Return [x, y] of the center of cell containing provided text 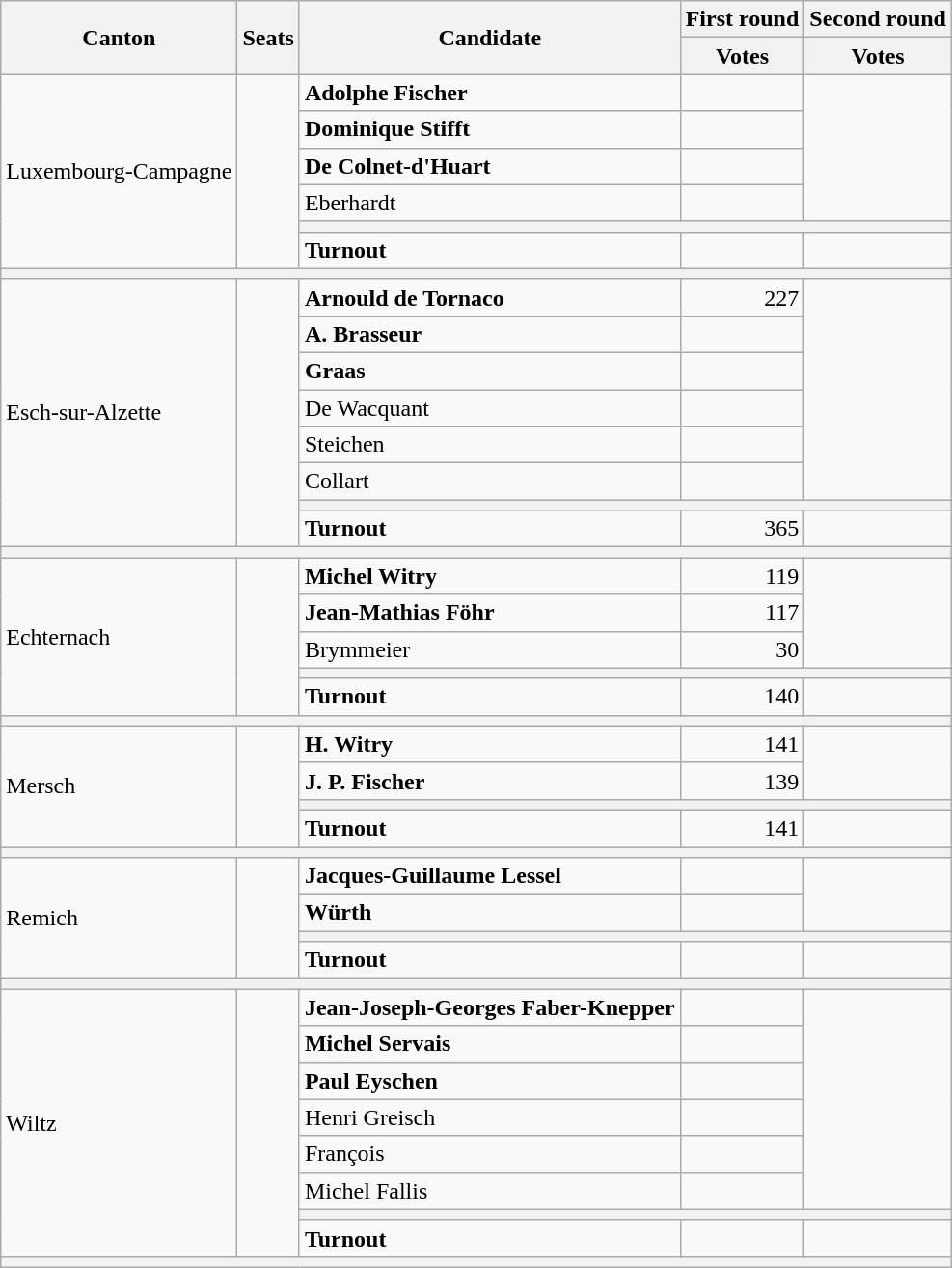
Collart [490, 482]
119 [743, 576]
De Wacquant [490, 408]
Remich [120, 919]
Mersch [120, 786]
Jacques-Guillaume Lessel [490, 876]
Michel Servais [490, 1044]
Canton [120, 38]
Seats [268, 38]
A. Brasseur [490, 334]
De Colnet-d'Huart [490, 166]
Michel Witry [490, 576]
Jean-Mathias Föhr [490, 613]
Steichen [490, 445]
Henri Greisch [490, 1117]
Luxembourg-Campagne [120, 172]
Esch-sur-Alzette [120, 413]
Dominique Stifft [490, 129]
Paul Eyschen [490, 1081]
Candidate [490, 38]
139 [743, 781]
Eberhardt [490, 203]
Jean-Joseph-Georges Faber-Knepper [490, 1007]
First round [743, 19]
Brymmeier [490, 649]
140 [743, 697]
Wiltz [120, 1123]
Echternach [120, 637]
Arnould de Tornaco [490, 297]
H. Witry [490, 744]
Graas [490, 371]
François [490, 1154]
Würth [490, 913]
Michel Fallis [490, 1191]
117 [743, 613]
J. P. Fischer [490, 781]
Second round [878, 19]
227 [743, 297]
365 [743, 529]
Adolphe Fischer [490, 93]
30 [743, 649]
